Locate the cell with the specified text and output its (x, y) center coordinate. 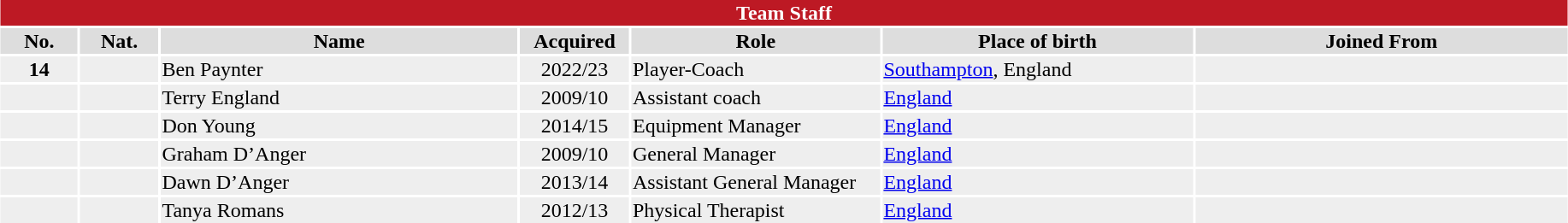
General Manager (755, 154)
Southampton, England (1038, 69)
2012/13 (575, 210)
Assistant coach (755, 97)
Graham D’Anger (339, 154)
Assistant General Manager (755, 182)
No. (39, 41)
Place of birth (1038, 41)
Don Young (339, 126)
2022/23 (575, 69)
2013/14 (575, 182)
Role (755, 41)
Ben Paynter (339, 69)
Equipment Manager (755, 126)
Dawn D’Anger (339, 182)
Joined From (1382, 41)
Nat. (120, 41)
Tanya Romans (339, 210)
Acquired (575, 41)
Team Staff (783, 13)
2014/15 (575, 126)
Name (339, 41)
Physical Therapist (755, 210)
Player-Coach (755, 69)
14 (39, 69)
Terry England (339, 97)
